Search for the cell housing the specified text and yield its (X, Y) center coordinate. 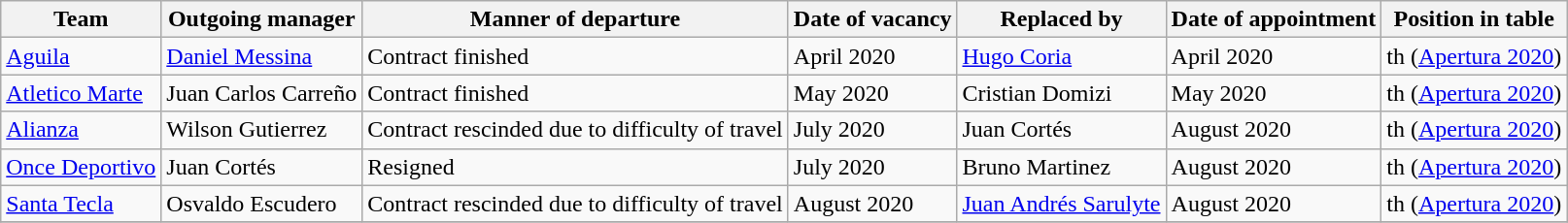
Hugo Coria (1061, 56)
Atletico Marte (82, 93)
Cristian Domizi (1061, 93)
Date of appointment (1274, 19)
Team (82, 19)
Juan Carlos Carreño (262, 93)
Once Deportivo (82, 167)
Position in table (1475, 19)
Daniel Messina (262, 56)
Santa Tecla (82, 204)
Juan Andrés Sarulyte (1061, 204)
Aguila (82, 56)
Resigned (575, 167)
Date of vacancy (872, 19)
Wilson Gutierrez (262, 130)
Outgoing manager (262, 19)
Bruno Martinez (1061, 167)
Replaced by (1061, 19)
Alianza (82, 130)
Osvaldo Escudero (262, 204)
Manner of departure (575, 19)
